From the cell containing the given text, extract its center point as [X, Y] coordinate. 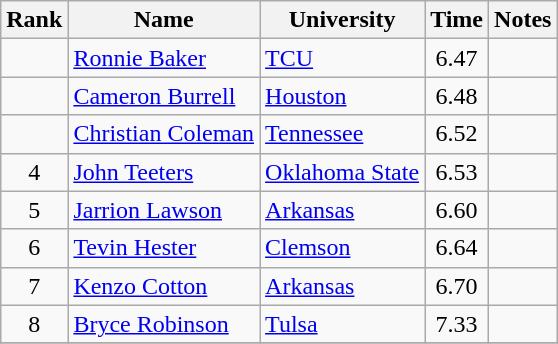
7 [34, 286]
TCU [342, 58]
Notes [523, 20]
7.33 [457, 324]
Christian Coleman [164, 134]
Tennessee [342, 134]
Tevin Hester [164, 248]
Kenzo Cotton [164, 286]
6.60 [457, 210]
4 [34, 172]
8 [34, 324]
Name [164, 20]
6.48 [457, 96]
Bryce Robinson [164, 324]
Cameron Burrell [164, 96]
Ronnie Baker [164, 58]
6.52 [457, 134]
Jarrion Lawson [164, 210]
6.70 [457, 286]
6 [34, 248]
University [342, 20]
6.64 [457, 248]
Time [457, 20]
5 [34, 210]
6.53 [457, 172]
Rank [34, 20]
6.47 [457, 58]
Oklahoma State [342, 172]
Clemson [342, 248]
Tulsa [342, 324]
Houston [342, 96]
John Teeters [164, 172]
